Scan for the cell matching the given text and deliver its (x, y) coordinate at center. 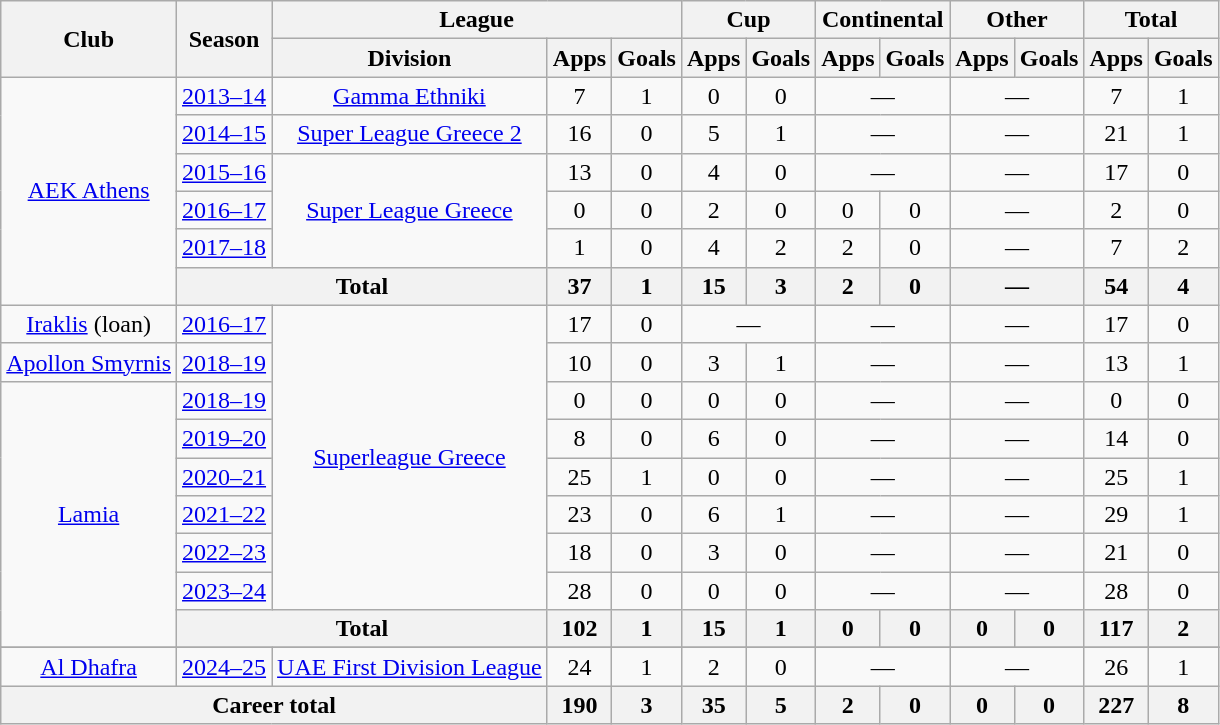
UAE First Division League (410, 667)
26 (1116, 667)
Club (89, 39)
2023–24 (224, 591)
Apollon Smyrnis (89, 362)
Continental (883, 20)
37 (579, 286)
Season (224, 39)
2019–20 (224, 438)
190 (579, 705)
Other (1017, 20)
2014–15 (224, 134)
2024–25 (224, 667)
16 (579, 134)
Lamia (89, 514)
10 (579, 362)
Iraklis (loan) (89, 324)
Al Dhafra (89, 667)
24 (579, 667)
102 (579, 629)
14 (1116, 438)
2021–22 (224, 515)
Superleague Greece (410, 457)
Division (410, 58)
29 (1116, 515)
2015–16 (224, 172)
AEK Athens (89, 191)
Super League Greece 2 (410, 134)
23 (579, 515)
54 (1116, 286)
Gamma Ethniki (410, 96)
League (477, 20)
18 (579, 553)
Career total (274, 705)
117 (1116, 629)
2013–14 (224, 96)
2020–21 (224, 477)
Cup (748, 20)
35 (713, 705)
2017–18 (224, 248)
227 (1116, 705)
Super League Greece (410, 210)
2022–23 (224, 553)
